Search for the cell housing the specified text and yield its (X, Y) center coordinate. 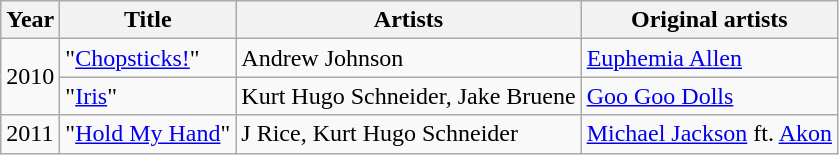
J Rice, Kurt Hugo Schneider (408, 134)
Michael Jackson ft. Akon (709, 134)
Goo Goo Dolls (709, 96)
2010 (30, 77)
2011 (30, 134)
Artists (408, 20)
Andrew Johnson (408, 58)
"Iris" (148, 96)
Title (148, 20)
Original artists (709, 20)
Kurt Hugo Schneider, Jake Bruene (408, 96)
"Hold My Hand" (148, 134)
Year (30, 20)
Euphemia Allen (709, 58)
"Chopsticks!" (148, 58)
